From the cell containing the given text, extract its center point as [x, y] coordinate. 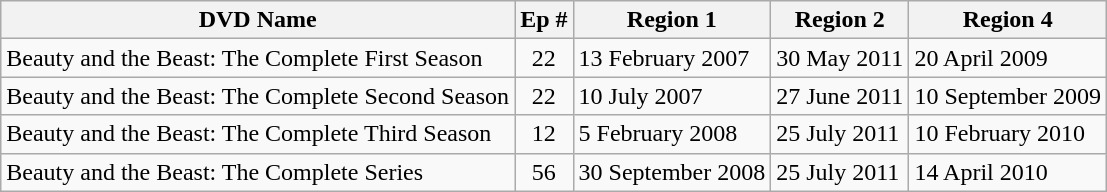
Beauty and the Beast: The Complete Second Season [258, 96]
Region 4 [1008, 20]
10 July 2007 [672, 96]
27 June 2011 [840, 96]
Ep # [544, 20]
14 April 2010 [1008, 172]
Beauty and the Beast: The Complete First Season [258, 58]
Beauty and the Beast: The Complete Series [258, 172]
10 September 2009 [1008, 96]
56 [544, 172]
10 February 2010 [1008, 134]
30 September 2008 [672, 172]
20 April 2009 [1008, 58]
12 [544, 134]
13 February 2007 [672, 58]
30 May 2011 [840, 58]
Beauty and the Beast: The Complete Third Season [258, 134]
5 February 2008 [672, 134]
Region 1 [672, 20]
Region 2 [840, 20]
DVD Name [258, 20]
